For the text-containing cell, return its midpoint in (X, Y) coordinate format. 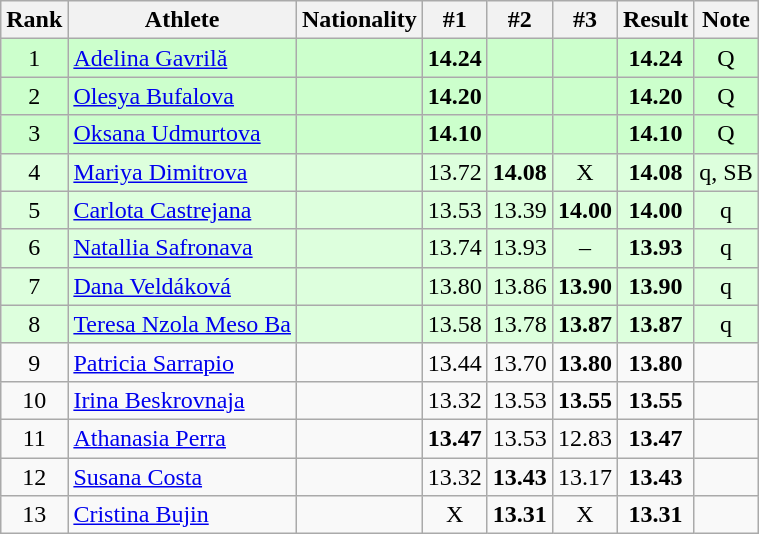
Mariya Dimitrova (182, 172)
Rank (34, 20)
Carlota Castrejana (182, 210)
4 (34, 172)
q, SB (726, 172)
Teresa Nzola Meso Ba (182, 324)
12 (34, 477)
Susana Costa (182, 477)
13.72 (454, 172)
Nationality (359, 20)
7 (34, 286)
#2 (520, 20)
#1 (454, 20)
– (584, 248)
Athlete (182, 20)
Athanasia Perra (182, 438)
13.70 (520, 362)
#3 (584, 20)
13.78 (520, 324)
13.44 (454, 362)
Note (726, 20)
3 (34, 134)
Natallia Safronava (182, 248)
13.74 (454, 248)
9 (34, 362)
2 (34, 96)
Irina Beskrovnaja (182, 400)
13.86 (520, 286)
12.83 (584, 438)
Oksana Udmurtova (182, 134)
11 (34, 438)
Olesya Bufalova (182, 96)
8 (34, 324)
13.58 (454, 324)
Result (655, 20)
Cristina Bujin (182, 515)
Dana Veldáková (182, 286)
6 (34, 248)
13.17 (584, 477)
Patricia Sarrapio (182, 362)
10 (34, 400)
5 (34, 210)
13.39 (520, 210)
Adelina Gavrilă (182, 58)
1 (34, 58)
13 (34, 515)
